Capture the cell that displays the provided text and extract its [x, y] central coordinate. 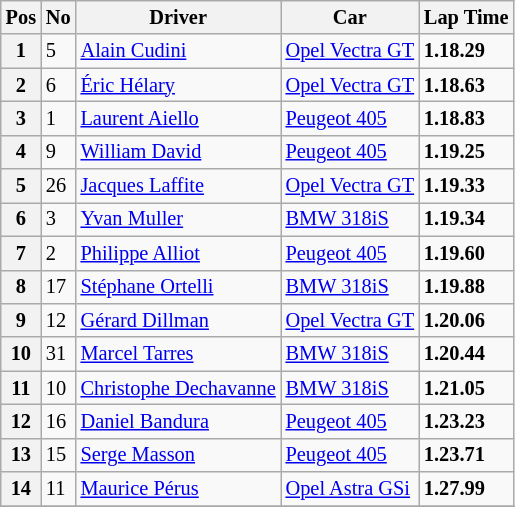
Stéphane Ortelli [178, 287]
13 [21, 455]
1.20.06 [466, 320]
1.27.99 [466, 489]
Opel Astra GSi [350, 489]
Gérard Dillman [178, 320]
Lap Time [466, 17]
Pos [21, 17]
4 [21, 152]
Laurent Aiello [178, 118]
Philippe Alliot [178, 253]
Jacques Laffite [178, 186]
Daniel Bandura [178, 421]
7 [21, 253]
1.21.05 [466, 388]
1.19.88 [466, 287]
1.18.63 [466, 85]
17 [58, 287]
1.23.23 [466, 421]
Driver [178, 17]
1.18.83 [466, 118]
Christophe Dechavanne [178, 388]
1.20.44 [466, 354]
No [58, 17]
Marcel Tarres [178, 354]
1.19.60 [466, 253]
8 [21, 287]
1.23.71 [466, 455]
26 [58, 186]
1.18.29 [466, 51]
Yvan Muller [178, 219]
31 [58, 354]
16 [58, 421]
1.19.34 [466, 219]
Serge Masson [178, 455]
Car [350, 17]
Maurice Pérus [178, 489]
Alain Cudini [178, 51]
William David [178, 152]
1.19.25 [466, 152]
Éric Hélary [178, 85]
14 [21, 489]
15 [58, 455]
1.19.33 [466, 186]
